Scan for the cell matching the given text and deliver its (X, Y) coordinate at center. 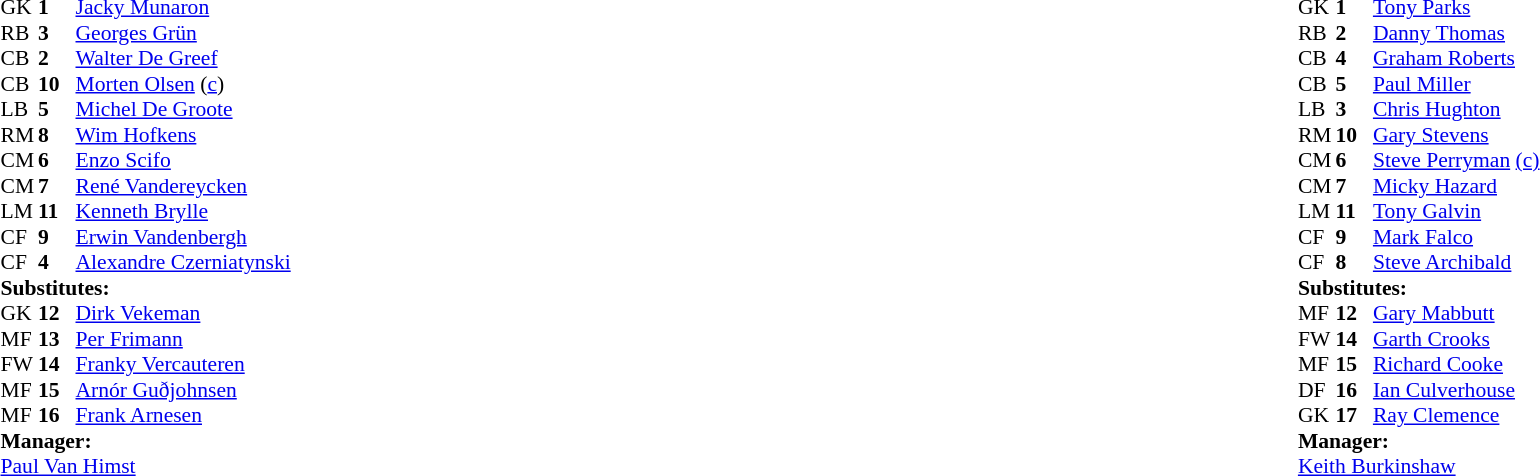
Tony Galvin (1456, 211)
Micky Hazard (1456, 186)
Morten Olsen (c) (184, 84)
Erwin Vandenbergh (184, 237)
Chris Hughton (1456, 109)
Mark Falco (1456, 237)
Graham Roberts (1456, 59)
DF (1317, 390)
Enzo Scifo (184, 161)
Richard Cooke (1456, 365)
Paul Miller (1456, 84)
Franky Vercauteren (184, 365)
Danny Thomas (1456, 33)
Steve Perryman (c) (1456, 161)
Per Frimann (184, 339)
Dirk Vekeman (184, 313)
13 (57, 339)
17 (1354, 415)
Frank Arnesen (184, 415)
Ray Clemence (1456, 415)
Georges Grün (184, 33)
Kenneth Brylle (184, 211)
Ian Culverhouse (1456, 390)
Arnór Guðjohnsen (184, 390)
Garth Crooks (1456, 339)
Walter De Greef (184, 59)
Michel De Groote (184, 109)
René Vandereycken (184, 186)
Steve Archibald (1456, 263)
Alexandre Czerniatynski (184, 263)
Gary Mabbutt (1456, 313)
Gary Stevens (1456, 135)
Wim Hofkens (184, 135)
